For the text-containing cell, return its midpoint in [x, y] coordinate format. 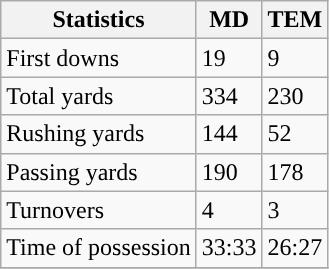
Statistics [99, 20]
Time of possession [99, 248]
52 [295, 134]
Turnovers [99, 210]
190 [229, 172]
MD [229, 20]
178 [295, 172]
144 [229, 134]
26:27 [295, 248]
9 [295, 58]
334 [229, 96]
230 [295, 96]
Passing yards [99, 172]
4 [229, 210]
Total yards [99, 96]
19 [229, 58]
33:33 [229, 248]
First downs [99, 58]
Rushing yards [99, 134]
3 [295, 210]
TEM [295, 20]
